Extract the [x, y] coordinate from the center of the cell holding the provided text.  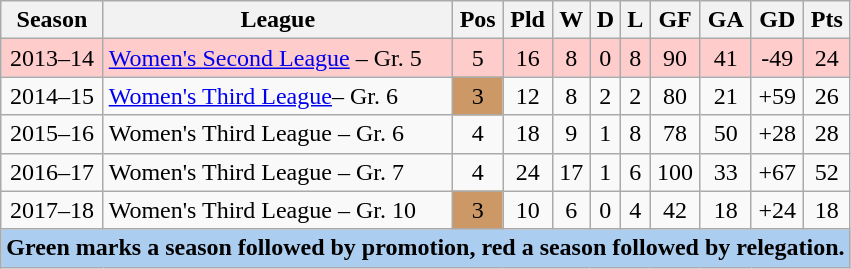
Season [52, 20]
League [278, 20]
L [636, 20]
+28 [777, 134]
GF [676, 20]
2014–15 [52, 96]
42 [676, 210]
9 [571, 134]
-49 [777, 58]
+24 [777, 210]
Women's Second League – Gr. 5 [278, 58]
78 [676, 134]
2017–18 [52, 210]
26 [828, 96]
Green marks a season followed by promotion, red a season followed by relegation. [426, 248]
GA [726, 20]
10 [528, 210]
Pos [478, 20]
50 [726, 134]
80 [676, 96]
2015–16 [52, 134]
41 [726, 58]
Women's Third League – Gr. 10 [278, 210]
Women's Third League – Gr. 6 [278, 134]
2013–14 [52, 58]
12 [528, 96]
21 [726, 96]
5 [478, 58]
GD [777, 20]
28 [828, 134]
+59 [777, 96]
52 [828, 172]
100 [676, 172]
90 [676, 58]
Women's Third League– Gr. 6 [278, 96]
33 [726, 172]
Pld [528, 20]
2016–17 [52, 172]
D [606, 20]
W [571, 20]
+67 [777, 172]
16 [528, 58]
Women's Third League – Gr. 7 [278, 172]
Pts [828, 20]
17 [571, 172]
